From the cell containing the given text, extract its center point as [x, y] coordinate. 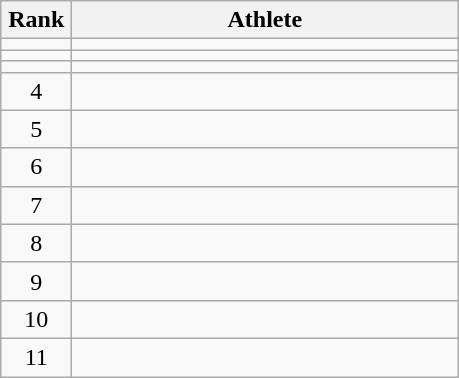
Rank [36, 20]
Athlete [265, 20]
5 [36, 129]
7 [36, 205]
8 [36, 243]
10 [36, 319]
11 [36, 357]
6 [36, 167]
9 [36, 281]
4 [36, 91]
